For the text-containing cell, return its midpoint in (x, y) coordinate format. 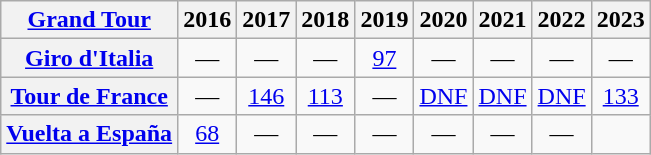
Giro d'Italia (90, 58)
146 (266, 96)
68 (208, 134)
2020 (444, 20)
2016 (208, 20)
Grand Tour (90, 20)
113 (326, 96)
133 (620, 96)
Vuelta a España (90, 134)
2017 (266, 20)
Tour de France (90, 96)
2021 (502, 20)
2023 (620, 20)
2019 (384, 20)
2022 (562, 20)
97 (384, 58)
2018 (326, 20)
